Return (X, Y) of the center of cell containing provided text 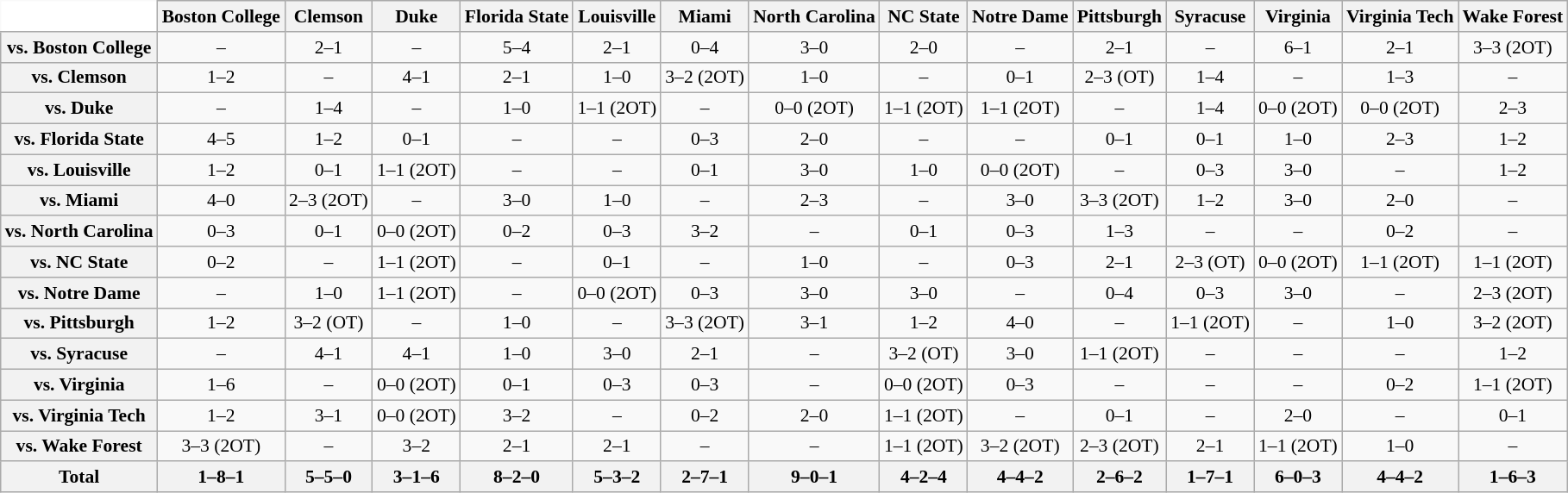
vs. Clemson (79, 78)
2–6–2 (1120, 477)
Duke (417, 16)
NC State (924, 16)
vs. Pittsburgh (79, 323)
vs. Duke (79, 109)
5–4 (517, 47)
Clemson (329, 16)
North Carolina (814, 16)
Notre Dame (1020, 16)
vs. Syracuse (79, 354)
4–2–4 (924, 477)
1–6–3 (1513, 477)
6–0–3 (1298, 477)
1–6 (221, 385)
vs. NC State (79, 262)
vs. Notre Dame (79, 293)
8–2–0 (517, 477)
1–7–1 (1210, 477)
1–8–1 (221, 477)
5–3–2 (617, 477)
vs. Boston College (79, 47)
Virginia Tech (1401, 16)
vs. Miami (79, 201)
Pittsburgh (1120, 16)
4–5 (221, 140)
Boston College (221, 16)
5–5–0 (329, 477)
Louisville (617, 16)
Wake Forest (1513, 16)
3–1–6 (417, 477)
Virginia (1298, 16)
2–7–1 (705, 477)
Florida State (517, 16)
vs. Florida State (79, 140)
vs. Wake Forest (79, 446)
6–1 (1298, 47)
vs. Virginia (79, 385)
9–0–1 (814, 477)
Total (79, 477)
Syracuse (1210, 16)
Miami (705, 16)
vs. Louisville (79, 170)
vs. North Carolina (79, 232)
vs. Virginia Tech (79, 415)
